Determine the [x, y] coordinate at the center of the cell enclosing the given text.  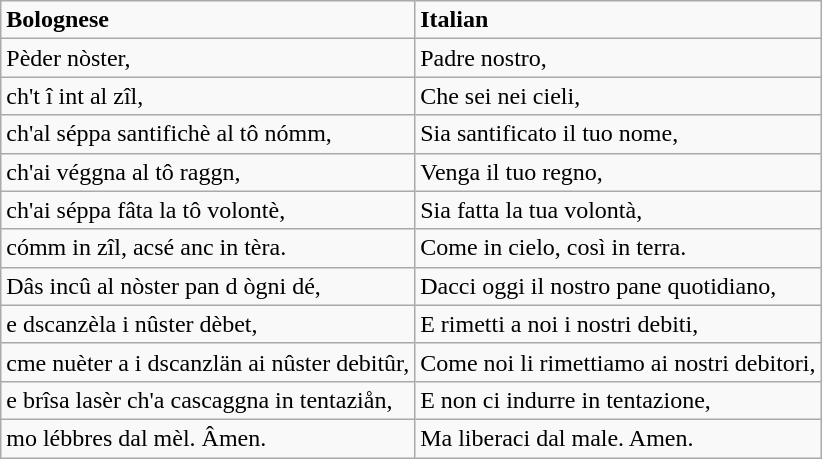
Venga il tuo regno, [618, 172]
Come noi li rimettiamo ai nostri debitori, [618, 362]
Sia fatta la tua volontà, [618, 210]
Dacci oggi il nostro pane quotidiano, [618, 286]
e brîsa lasèr ch'a cascaggna in tentaziån, [208, 400]
ch't î int al zîl, [208, 96]
e dscanzèla i nûster dèbet, [208, 324]
Pèder nòster, [208, 58]
Italian [618, 20]
Bolognese [208, 20]
Sia santificato il tuo nome, [618, 134]
Che sei nei cieli, [618, 96]
ch'ai séppa fâta la tô volontè, [208, 210]
mo lébbres dal mèl. Âmen. [208, 438]
ch'al séppa santifichè al tô nómm, [208, 134]
cómm in zîl, acsé anc in tèra. [208, 248]
ch'ai véggna al tô raggn, [208, 172]
Padre nostro, [618, 58]
cme nuèter a i dscanzlän ai nûster debitûr, [208, 362]
E rimetti a noi i nostri debiti, [618, 324]
Ma liberaci dal male. Amen. [618, 438]
Dâs incû al nòster pan d ògni dé, [208, 286]
Come in cielo, così in terra. [618, 248]
E non ci indurre in tentazione, [618, 400]
